Return the [X, Y] coordinate for the center point of the cell that contains the specified text.  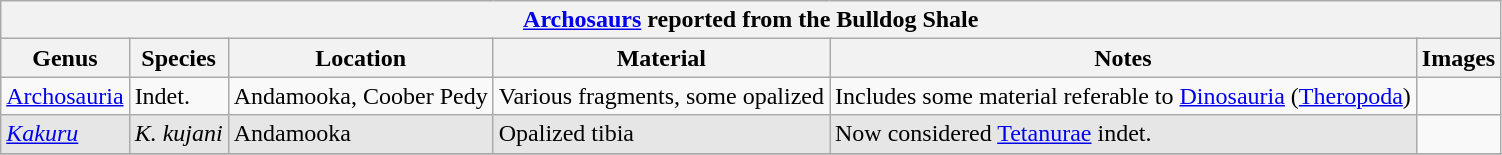
Opalized tibia [661, 134]
Includes some material referable to Dinosauria (Theropoda) [1124, 96]
K. kujani [178, 134]
Images [1458, 58]
Various fragments, some opalized [661, 96]
Species [178, 58]
Archosauria [65, 96]
Genus [65, 58]
Now considered Tetanurae indet. [1124, 134]
Notes [1124, 58]
Kakuru [65, 134]
Indet. [178, 96]
Andamooka [360, 134]
Andamooka, Coober Pedy [360, 96]
Location [360, 58]
Material [661, 58]
Archosaurs reported from the Bulldog Shale [751, 20]
